Provide the [x, y] coordinate of the cell's center where the given text is located.  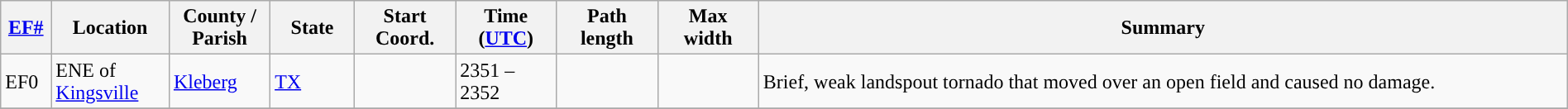
ENE of Kingsville [111, 81]
County / Parish [219, 28]
2351 – 2352 [506, 81]
EF# [26, 28]
Time (UTC) [506, 28]
Kleberg [219, 81]
Brief, weak landspout tornado that moved over an open field and caused no damage. [1163, 81]
Max width [708, 28]
EF0 [26, 81]
Path length [607, 28]
TX [313, 81]
Location [111, 28]
Summary [1163, 28]
State [313, 28]
Start Coord. [404, 28]
